Scan for the cell matching the given text and deliver its (x, y) coordinate at center. 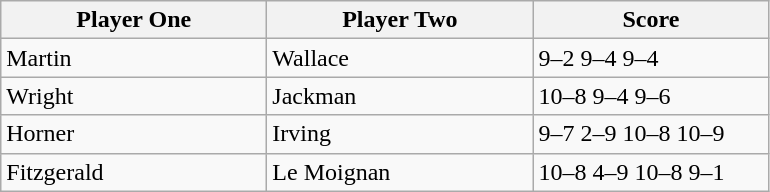
Le Moignan (400, 172)
Score (651, 20)
9–7 2–9 10–8 10–9 (651, 134)
Wright (134, 96)
Martin (134, 58)
Wallace (400, 58)
Player Two (400, 20)
9–2 9–4 9–4 (651, 58)
Irving (400, 134)
Jackman (400, 96)
Fitzgerald (134, 172)
10–8 4–9 10–8 9–1 (651, 172)
Player One (134, 20)
10–8 9–4 9–6 (651, 96)
Horner (134, 134)
